Extract the [X, Y] coordinate from the center of the cell holding the provided text.  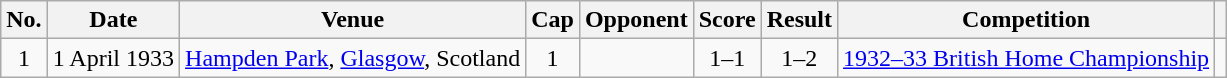
Score [727, 20]
Result [799, 20]
1–2 [799, 58]
Cap [553, 20]
Competition [1026, 20]
Venue [353, 20]
No. [24, 20]
1–1 [727, 58]
1 April 1933 [113, 58]
Hampden Park, Glasgow, Scotland [353, 58]
1932–33 British Home Championship [1026, 58]
Date [113, 20]
Opponent [636, 20]
